Locate the cell with the specified text and output its (x, y) center coordinate. 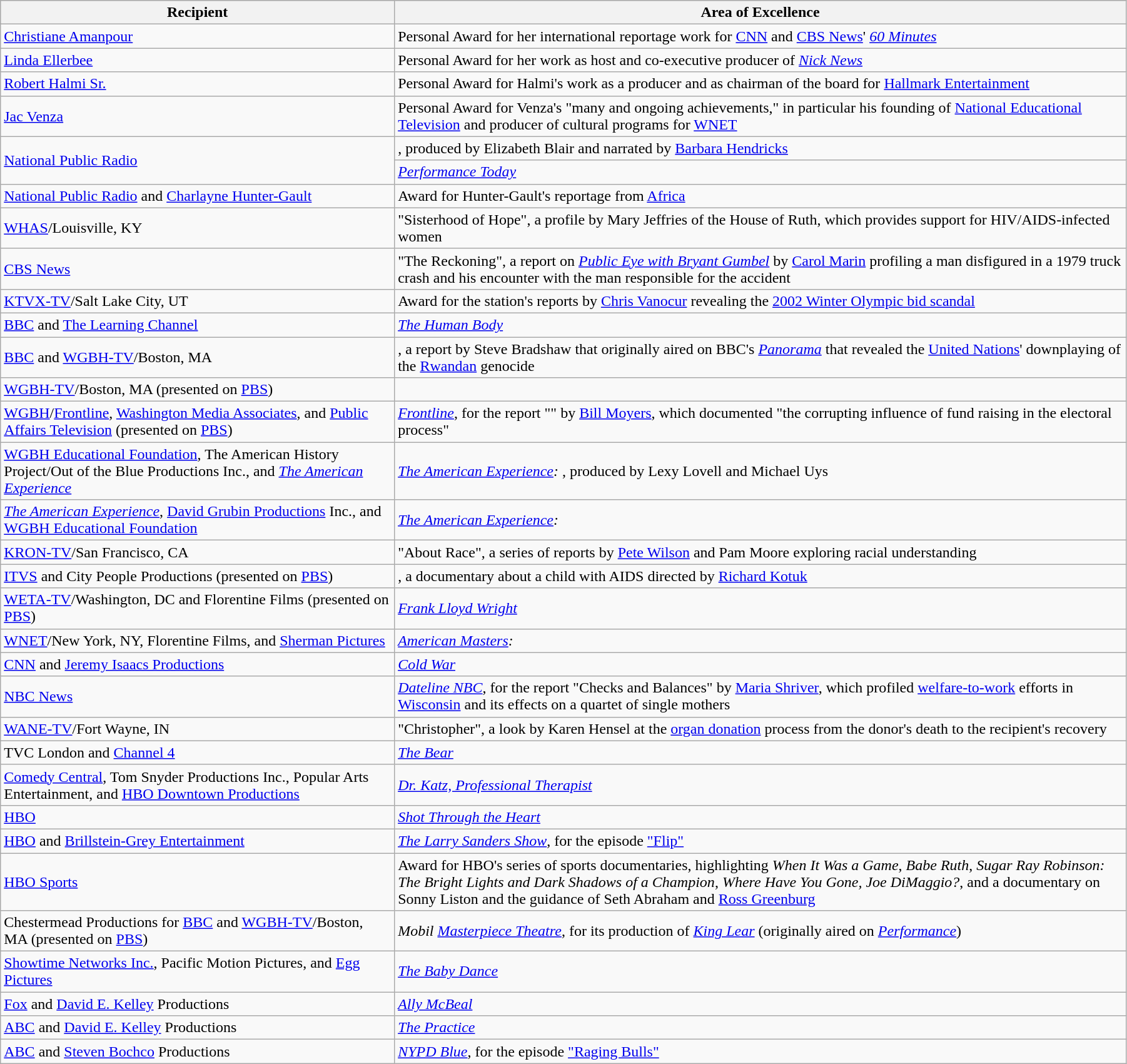
NYPD Blue, for the episode "Raging Bulls" (761, 1051)
ITVS and City People Productions (presented on PBS) (198, 576)
National Public Radio and Charlayne Hunter-Gault (198, 196)
BBC and The Learning Channel (198, 325)
"Christopher", a look by Karen Hensel at the organ donation process from the donor's death to the recipient's recovery (761, 729)
BBC and WGBH-TV/Boston, MA (198, 357)
TVC London and Channel 4 (198, 752)
The Practice (761, 1028)
Personal Award for her international reportage work for CNN and CBS News' 60 Minutes (761, 36)
Ally McBeal (761, 1004)
The Human Body (761, 325)
WGBH/Frontline, Washington Media Associates, and Public Affairs Television (presented on PBS) (198, 422)
Cold War (761, 664)
Dr. Katz, Professional Therapist (761, 784)
, a report by Steve Bradshaw that originally aired on BBC's Panorama that revealed the United Nations' downplaying of the Rwandan genocide (761, 357)
The Bear (761, 752)
HBO and Brillstein-Grey Entertainment (198, 841)
WNET/New York, NY, Florentine Films, and Sherman Pictures (198, 641)
Frank Lloyd Wright (761, 608)
Comedy Central, Tom Snyder Productions Inc., Popular Arts Entertainment, and HBO Downtown Productions (198, 784)
American Masters: (761, 641)
Showtime Networks Inc., Pacific Motion Pictures, and Egg Pictures (198, 972)
Performance Today (761, 172)
Personal Award for Halmi's work as a producer and as chairman of the board for Hallmark Entertainment (761, 84)
National Public Radio (198, 160)
The American Experience: (761, 520)
Shot Through the Heart (761, 817)
, a documentary about a child with AIDS directed by Richard Kotuk (761, 576)
The American Experience, David Grubin Productions Inc., and WGBH Educational Foundation (198, 520)
NBC News (198, 697)
"About Race", a series of reports by Pete Wilson and Pam Moore exploring racial understanding (761, 552)
Fox and David E. Kelley Productions (198, 1004)
Award for the station's reports by Chris Vanocur revealing the 2002 Winter Olympic bid scandal (761, 301)
Personal Award for her work as host and co-executive producer of Nick News (761, 60)
KTVX-TV/Salt Lake City, UT (198, 301)
"Sisterhood of Hope", a profile by Mary Jeffries of the House of Ruth, which provides support for HIV/AIDS-infected women (761, 228)
WANE-TV/Fort Wayne, IN (198, 729)
Award for Hunter-Gault's reportage from Africa (761, 196)
Jac Venza (198, 116)
WHAS/Louisville, KY (198, 228)
Robert Halmi Sr. (198, 84)
The Baby Dance (761, 972)
CNN and Jeremy Isaacs Productions (198, 664)
ABC and David E. Kelley Productions (198, 1028)
HBO (198, 817)
ABC and Steven Bochco Productions (198, 1051)
Area of Excellence (761, 13)
Frontline, for the report "" by Bill Moyers, which documented "the corrupting influence of fund raising in the electoral process" (761, 422)
WGBH Educational Foundation, The American History Project/Out of the Blue Productions Inc., and The American Experience (198, 471)
KRON-TV/San Francisco, CA (198, 552)
Chestermead Productions for BBC and WGBH-TV/Boston, MA (presented on PBS) (198, 931)
WGBH-TV/Boston, MA (presented on PBS) (198, 390)
Recipient (198, 13)
Linda Ellerbee (198, 60)
HBO Sports (198, 882)
WETA-TV/Washington, DC and Florentine Films (presented on PBS) (198, 608)
The Larry Sanders Show, for the episode "Flip" (761, 841)
, produced by Elizabeth Blair and narrated by Barbara Hendricks (761, 148)
The American Experience: , produced by Lexy Lovell and Michael Uys (761, 471)
CBS News (198, 269)
Mobil Masterpiece Theatre, for its production of King Lear (originally aired on Performance) (761, 931)
Christiane Amanpour (198, 36)
